Extract the [X, Y] coordinate from the center of the cell holding the provided text.  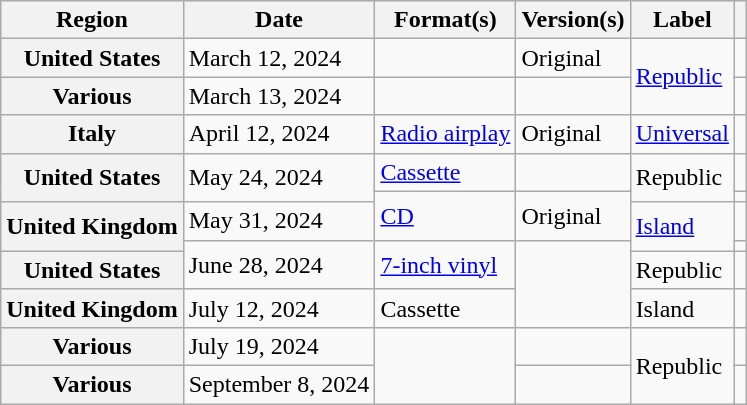
CD [446, 216]
May 31, 2024 [279, 221]
July 19, 2024 [279, 346]
Universal [682, 134]
Format(s) [446, 20]
June 28, 2024 [279, 264]
Date [279, 20]
Radio airplay [446, 134]
Version(s) [573, 20]
Italy [92, 134]
Region [92, 20]
April 12, 2024 [279, 134]
July 12, 2024 [279, 308]
September 8, 2024 [279, 384]
May 24, 2024 [279, 178]
7-inch vinyl [446, 264]
March 13, 2024 [279, 96]
March 12, 2024 [279, 58]
Label [682, 20]
